Extract the [x, y] coordinate from the center of the cell holding the provided text.  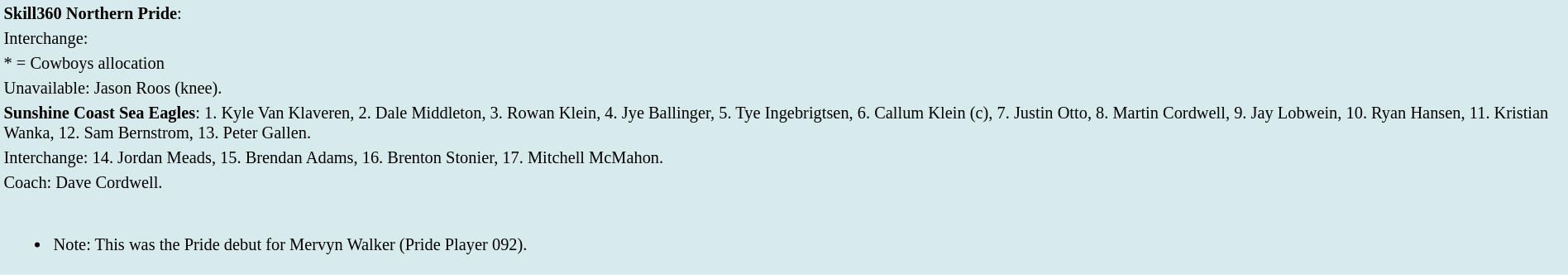
* = Cowboys allocation [784, 63]
Interchange: 14. Jordan Meads, 15. Brendan Adams, 16. Brenton Stonier, 17. Mitchell McMahon. [784, 157]
Skill360 Northern Pride: [784, 13]
Note: This was the Pride debut for Mervyn Walker (Pride Player 092). [784, 234]
Interchange: [784, 38]
Unavailable: Jason Roos (knee). [784, 88]
Coach: Dave Cordwell. [784, 182]
